Return (x, y) of the center of cell containing provided text 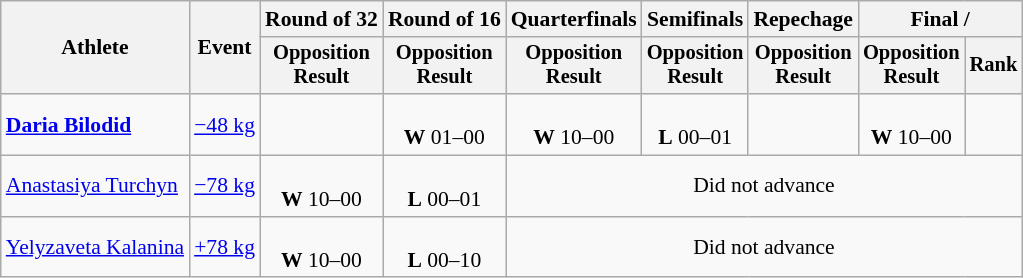
L 00–10 (444, 248)
−78 kg (224, 186)
Repechage (803, 19)
Quarterfinals (574, 19)
Event (224, 48)
Semifinals (696, 19)
−48 kg (224, 124)
W 01–00 (444, 124)
Anastasiya Turchyn (95, 186)
Final / (940, 19)
Daria Bilodid (95, 124)
Athlete (95, 48)
Round of 16 (444, 19)
Round of 32 (322, 19)
Rank (994, 66)
+78 kg (224, 248)
Yelyzaveta Kalanina (95, 248)
